Output the (X, Y) coordinate of the center of the cell containing the given text.  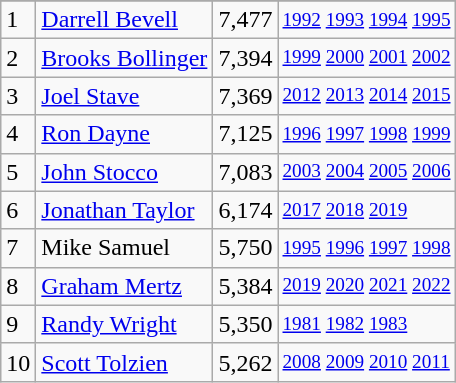
7,477 (246, 20)
7,394 (246, 58)
10 (18, 362)
1992 1993 1994 1995 (366, 20)
Graham Mertz (124, 286)
2 (18, 58)
7,369 (246, 96)
5,350 (246, 324)
2017 2018 2019 (366, 210)
Brooks Bollinger (124, 58)
Jonathan Taylor (124, 210)
Joel Stave (124, 96)
Ron Dayne (124, 134)
7,125 (246, 134)
5 (18, 172)
2008 2009 2010 2011 (366, 362)
2012 2013 2014 2015 (366, 96)
1999 2000 2001 2002 (366, 58)
Scott Tolzien (124, 362)
3 (18, 96)
Randy Wright (124, 324)
8 (18, 286)
Darrell Bevell (124, 20)
5,262 (246, 362)
2019 2020 2021 2022 (366, 286)
John Stocco (124, 172)
1996 1997 1998 1999 (366, 134)
4 (18, 134)
5,750 (246, 248)
6 (18, 210)
1981 1982 1983 (366, 324)
5,384 (246, 286)
1995 1996 1997 1998 (366, 248)
7 (18, 248)
6,174 (246, 210)
7,083 (246, 172)
Mike Samuel (124, 248)
2003 2004 2005 2006 (366, 172)
9 (18, 324)
1 (18, 20)
